Return the [X, Y] coordinate for the center point of the cell that contains the specified text.  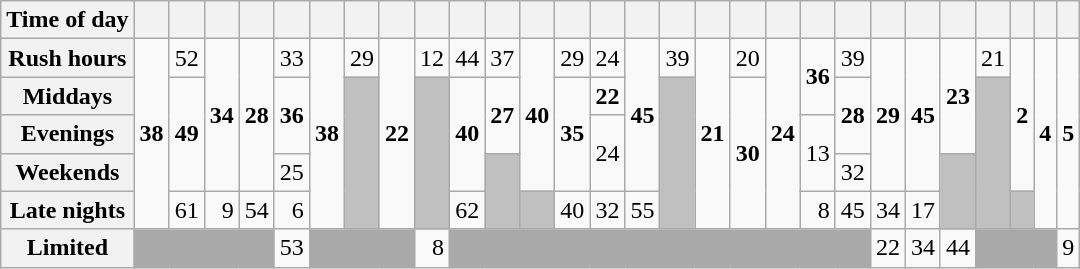
30 [748, 153]
52 [186, 58]
Time of day [68, 20]
Evenings [68, 134]
25 [292, 172]
13 [818, 153]
54 [256, 210]
37 [502, 58]
55 [642, 210]
Weekends [68, 172]
53 [292, 248]
62 [468, 210]
Rush hours [68, 58]
61 [186, 210]
27 [502, 115]
Limited [68, 248]
35 [572, 134]
23 [958, 96]
2 [1022, 115]
49 [186, 134]
17 [922, 210]
6 [292, 210]
Middays [68, 96]
5 [1068, 134]
12 [432, 58]
33 [292, 58]
20 [748, 58]
4 [1046, 134]
Late nights [68, 210]
